Locate the cell with the specified text and output its (x, y) center coordinate. 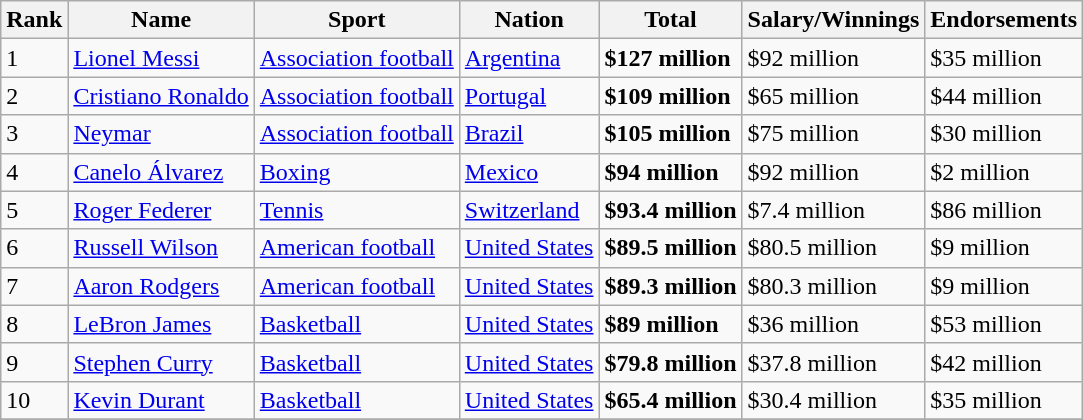
$53 million (1004, 324)
6 (34, 248)
$94 million (670, 172)
Aaron Rodgers (161, 286)
Sport (356, 20)
2 (34, 96)
Roger Federer (161, 210)
$127 million (670, 58)
Nation (529, 20)
$105 million (670, 134)
$75 million (834, 134)
$89 million (670, 324)
$109 million (670, 96)
$93.4 million (670, 210)
$65 million (834, 96)
10 (34, 400)
$89.3 million (670, 286)
Lionel Messi (161, 58)
Stephen Curry (161, 362)
Neymar (161, 134)
Boxing (356, 172)
Kevin Durant (161, 400)
$30 million (1004, 134)
Switzerland (529, 210)
Total (670, 20)
4 (34, 172)
Endorsements (1004, 20)
1 (34, 58)
5 (34, 210)
LeBron James (161, 324)
Name (161, 20)
7 (34, 286)
$65.4 million (670, 400)
Salary/Winnings (834, 20)
$79.8 million (670, 362)
$37.8 million (834, 362)
9 (34, 362)
Portugal (529, 96)
Cristiano Ronaldo (161, 96)
$2 million (1004, 172)
$30.4 million (834, 400)
$80.5 million (834, 248)
3 (34, 134)
Argentina (529, 58)
Mexico (529, 172)
$7.4 million (834, 210)
Brazil (529, 134)
Rank (34, 20)
Canelo Álvarez (161, 172)
8 (34, 324)
$86 million (1004, 210)
$36 million (834, 324)
Russell Wilson (161, 248)
$89.5 million (670, 248)
Tennis (356, 210)
$80.3 million (834, 286)
$44 million (1004, 96)
$42 million (1004, 362)
